Capture the cell that displays the provided text and extract its [X, Y] central coordinate. 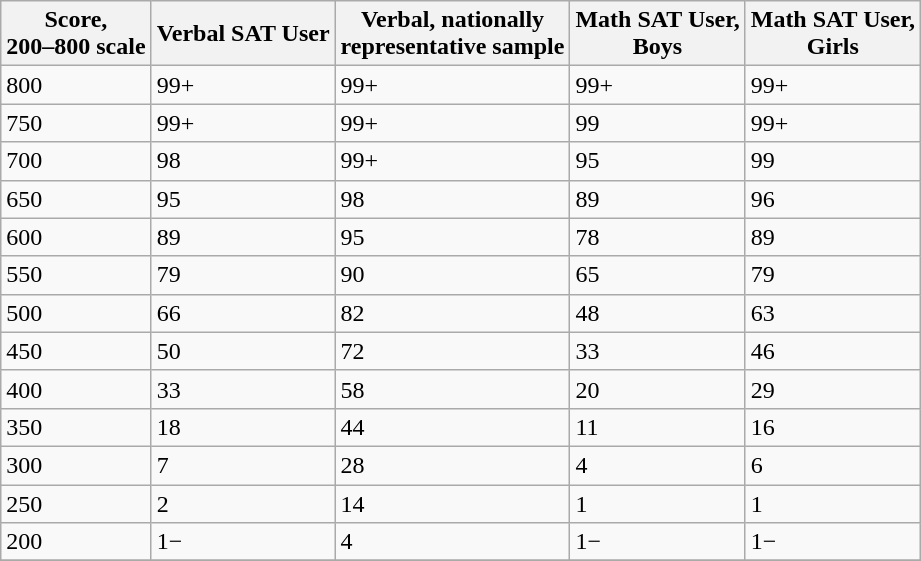
Math SAT User, Boys [658, 34]
28 [452, 465]
Verbal, nationally representative sample [452, 34]
550 [76, 275]
18 [243, 427]
Math SAT User, Girls [832, 34]
600 [76, 237]
6 [832, 465]
450 [76, 351]
Verbal SAT User [243, 34]
48 [658, 313]
90 [452, 275]
82 [452, 313]
750 [76, 123]
7 [243, 465]
72 [452, 351]
650 [76, 199]
65 [658, 275]
800 [76, 85]
44 [452, 427]
46 [832, 351]
20 [658, 389]
500 [76, 313]
700 [76, 161]
63 [832, 313]
50 [243, 351]
11 [658, 427]
200 [76, 542]
2 [243, 503]
250 [76, 503]
96 [832, 199]
58 [452, 389]
300 [76, 465]
16 [832, 427]
350 [76, 427]
Score, 200–800 scale [76, 34]
78 [658, 237]
400 [76, 389]
66 [243, 313]
14 [452, 503]
29 [832, 389]
